Search for the cell housing the specified text and yield its [X, Y] center coordinate. 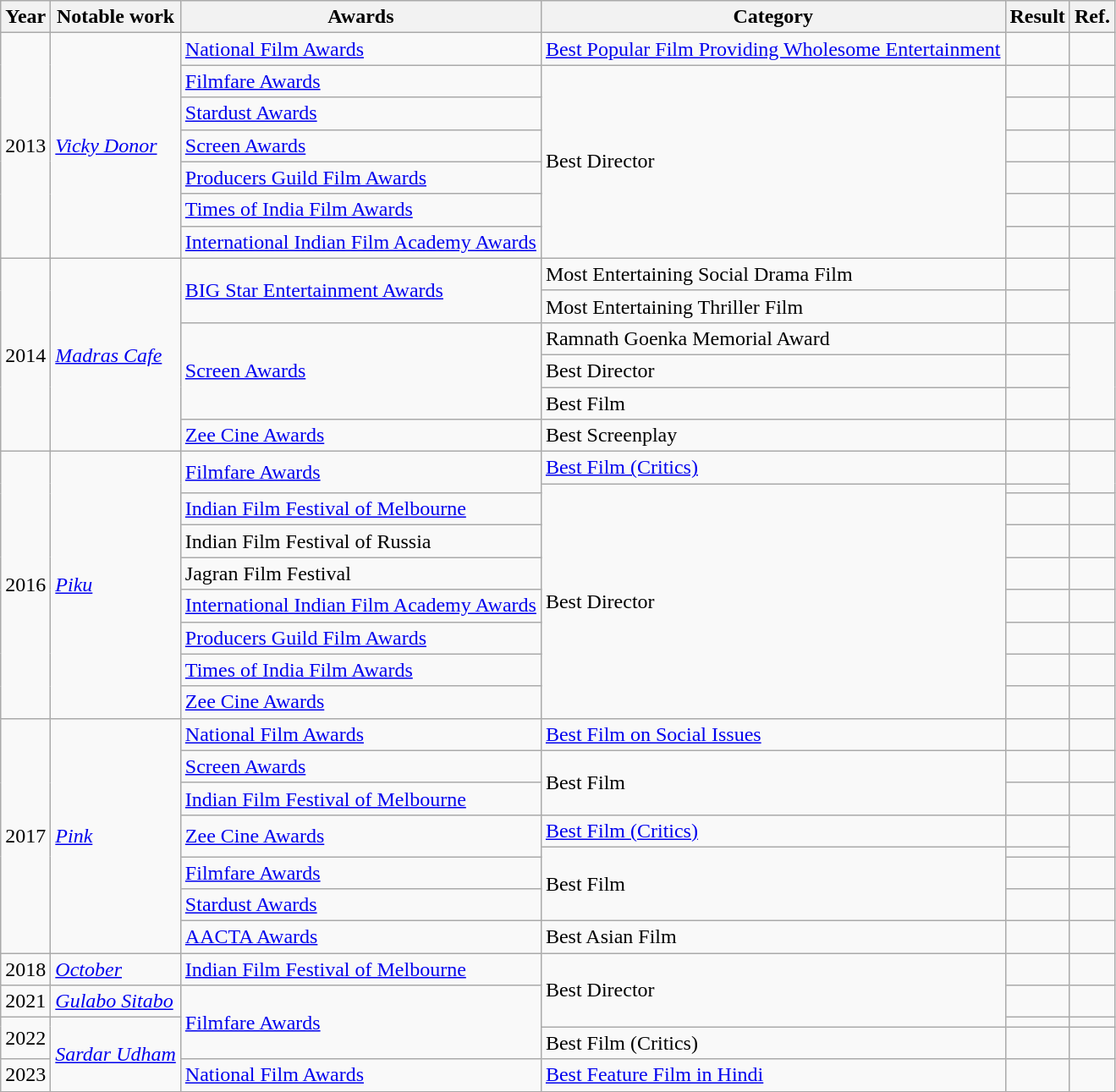
Result [1037, 17]
Piku [116, 585]
Indian Film Festival of Russia [360, 541]
2013 [25, 145]
2021 [25, 1001]
Pink [116, 836]
2018 [25, 969]
Ramnath Goenka Memorial Award [773, 338]
Best Film on Social Issues [773, 734]
Vicky Donor [116, 145]
Notable work [116, 17]
2023 [25, 1075]
BIG Star Entertainment Awards [360, 290]
Year [25, 17]
AACTA Awards [360, 937]
Best Screenplay [773, 436]
Best Asian Film [773, 937]
Most Entertaining Social Drama Film [773, 274]
Ref. [1091, 17]
October [116, 969]
Best Feature Film in Hindi [773, 1075]
Best Popular Film Providing Wholesome Entertainment [773, 49]
Category [773, 17]
Gulabo Sitabo [116, 1001]
Jagran Film Festival [360, 573]
Madras Cafe [116, 354]
Awards [360, 17]
Most Entertaining Thriller Film [773, 306]
2022 [25, 1039]
2014 [25, 354]
Sardar Udham [116, 1054]
2016 [25, 585]
2017 [25, 836]
